Return [X, Y] of the center of cell containing provided text 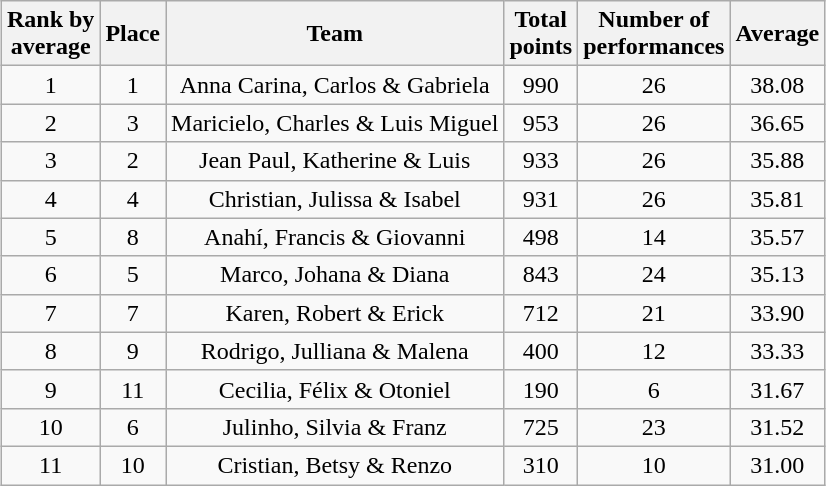
Rodrigo, Julliana & Malena [335, 351]
Julinho, Silvia & Franz [335, 427]
Jean Paul, Katherine & Luis [335, 161]
35.57 [778, 237]
36.65 [778, 123]
24 [654, 275]
35.88 [778, 161]
Place [133, 34]
843 [541, 275]
712 [541, 313]
Rank byaverage [50, 34]
400 [541, 351]
12 [654, 351]
Cristian, Betsy & Renzo [335, 465]
953 [541, 123]
Anna Carina, Carlos & Gabriela [335, 85]
Christian, Julissa & Isabel [335, 199]
725 [541, 427]
933 [541, 161]
Karen, Robert & Erick [335, 313]
35.81 [778, 199]
498 [541, 237]
14 [654, 237]
990 [541, 85]
Marco, Johana & Diana [335, 275]
31.52 [778, 427]
Average [778, 34]
38.08 [778, 85]
Anahí, Francis & Giovanni [335, 237]
33.90 [778, 313]
Totalpoints [541, 34]
31.67 [778, 389]
23 [654, 427]
931 [541, 199]
33.33 [778, 351]
21 [654, 313]
35.13 [778, 275]
Team [335, 34]
Cecilia, Félix & Otoniel [335, 389]
31.00 [778, 465]
Maricielo, Charles & Luis Miguel [335, 123]
310 [541, 465]
Number ofperformances [654, 34]
190 [541, 389]
